Scan for the cell matching the given text and deliver its [x, y] coordinate at center. 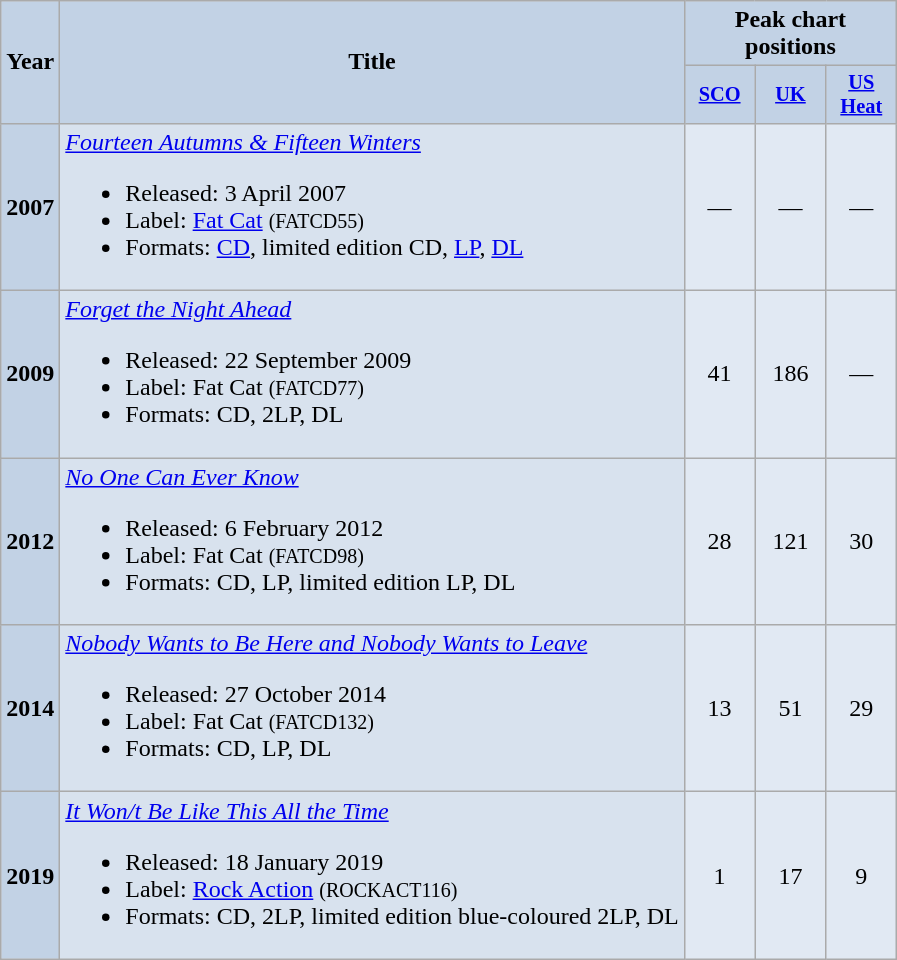
2019 [30, 876]
1 [720, 876]
USHeat [862, 95]
2007 [30, 206]
30 [862, 542]
Year [30, 62]
186 [790, 374]
41 [720, 374]
51 [790, 708]
Forget the Night AheadReleased: 22 September 2009Label: Fat Cat (FATCD77)Formats: CD, 2LP, DL [372, 374]
28 [720, 542]
Fourteen Autumns & Fifteen WintersReleased: 3 April 2007Label: Fat Cat (FATCD55)Formats: CD, limited edition CD, LP, DL [372, 206]
9 [862, 876]
2012 [30, 542]
Title [372, 62]
UK [790, 95]
13 [720, 708]
121 [790, 542]
It Won/t Be Like This All the TimeReleased: 18 January 2019Label: Rock Action (ROCKACT116)Formats: CD, 2LP, limited edition blue-coloured 2LP, DL [372, 876]
29 [862, 708]
17 [790, 876]
2014 [30, 708]
Nobody Wants to Be Here and Nobody Wants to LeaveReleased: 27 October 2014Label: Fat Cat (FATCD132)Formats: CD, LP, DL [372, 708]
No One Can Ever KnowReleased: 6 February 2012Label: Fat Cat (FATCD98)Formats: CD, LP, limited edition LP, DL [372, 542]
Peak chart positions [790, 34]
SCO [720, 95]
2009 [30, 374]
